Extract the [x, y] coordinate from the center of the cell holding the provided text.  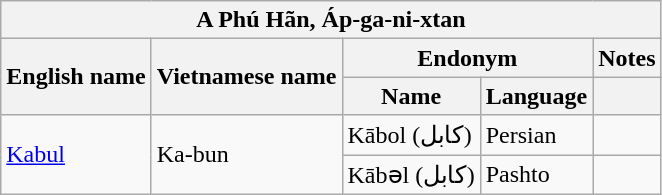
Kābol (کابل) [411, 135]
Vietnamese name [246, 77]
Language [536, 96]
Pashto [536, 174]
A Phú Hãn, Áp-ga-ni-xtan [331, 20]
Endonym [468, 58]
Ka-bun [246, 154]
Notes [627, 58]
Kābəl (کابل) [411, 174]
Persian [536, 135]
Kabul [76, 154]
Name [411, 96]
English name [76, 77]
